Capture the cell that displays the provided text and extract its [x, y] central coordinate. 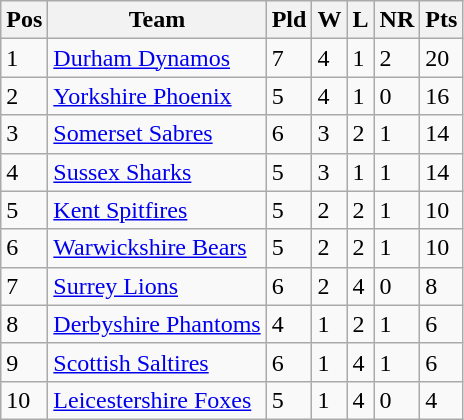
Durham Dynamos [157, 58]
Scottish Saltires [157, 362]
W [330, 20]
9 [24, 362]
Pos [24, 20]
Kent Spitfires [157, 210]
Leicestershire Foxes [157, 400]
Team [157, 20]
Somerset Sabres [157, 134]
Warwickshire Bears [157, 248]
Yorkshire Phoenix [157, 96]
Derbyshire Phantoms [157, 324]
Pld [289, 20]
Surrey Lions [157, 286]
16 [442, 96]
NR [397, 20]
Sussex Sharks [157, 172]
20 [442, 58]
L [360, 20]
Pts [442, 20]
